Output the [x, y] coordinate of the center of the cell containing the given text.  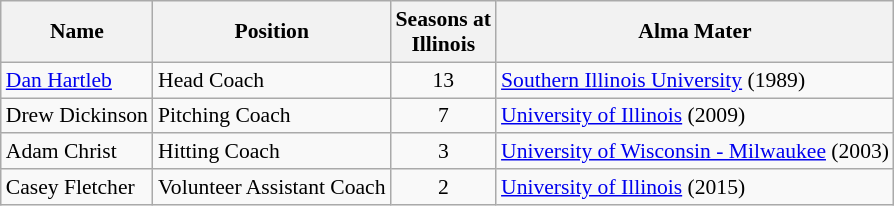
Volunteer Assistant Coach [272, 187]
Casey Fletcher [77, 187]
University of Wisconsin - Milwaukee (2003) [695, 152]
7 [444, 116]
Hitting Coach [272, 152]
Dan Hartleb [77, 80]
2 [444, 187]
Position [272, 32]
Name [77, 32]
Alma Mater [695, 32]
University of Illinois (2009) [695, 116]
3 [444, 152]
Pitching Coach [272, 116]
Southern Illinois University (1989) [695, 80]
University of Illinois (2015) [695, 187]
Head Coach [272, 80]
Adam Christ [77, 152]
Drew Dickinson [77, 116]
13 [444, 80]
Seasons atIllinois [444, 32]
